Locate the cell with the specified text and output its (x, y) center coordinate. 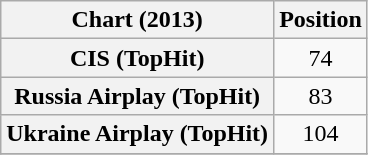
CIS (TopHit) (138, 58)
Ukraine Airplay (TopHit) (138, 134)
74 (321, 58)
Chart (2013) (138, 20)
104 (321, 134)
83 (321, 96)
Position (321, 20)
Russia Airplay (TopHit) (138, 96)
